Extract the (x, y) coordinate from the center of the cell holding the provided text.  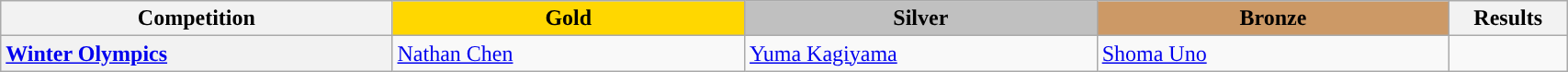
Silver (921, 18)
Winter Olympics (197, 54)
Shoma Uno (1273, 54)
Results (1508, 18)
Competition (197, 18)
Bronze (1273, 18)
Nathan Chen (569, 54)
Yuma Kagiyama (921, 54)
Gold (569, 18)
